Extract the [X, Y] coordinate from the center of the cell holding the provided text.  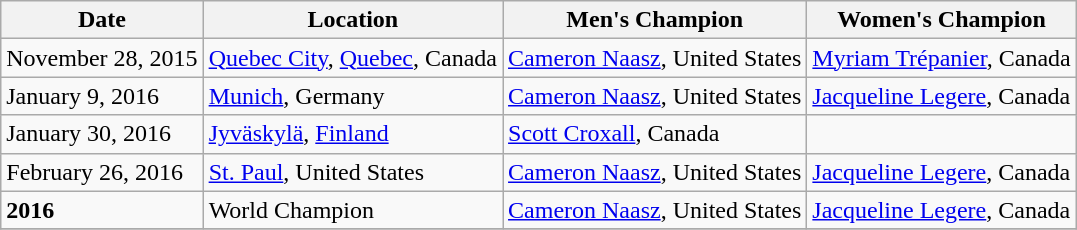
Quebec City, Quebec, Canada [352, 58]
February 26, 2016 [102, 172]
Women's Champion [942, 20]
St. Paul, United States [352, 172]
2016 [102, 210]
World Champion [352, 210]
Munich, Germany [352, 96]
Myriam Trépanier, Canada [942, 58]
January 30, 2016 [102, 134]
Jyväskylä, Finland [352, 134]
Men's Champion [655, 20]
January 9, 2016 [102, 96]
Scott Croxall, Canada [655, 134]
November 28, 2015 [102, 58]
Date [102, 20]
Location [352, 20]
